Capture the cell that displays the provided text and extract its [X, Y] central coordinate. 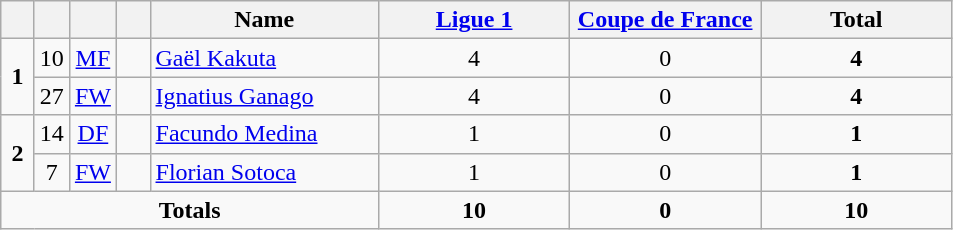
Ignatius Ganago [264, 96]
Name [264, 20]
DF [92, 134]
14 [52, 134]
Gaël Kakuta [264, 58]
Ligue 1 [474, 20]
27 [52, 96]
7 [52, 172]
Facundo Medina [264, 134]
Coupe de France [666, 20]
Florian Sotoca [264, 172]
2 [18, 153]
MF [92, 58]
Total [856, 20]
Totals [190, 210]
